Detect which cell encompasses the target text, then output its (X, Y) center coordinate. 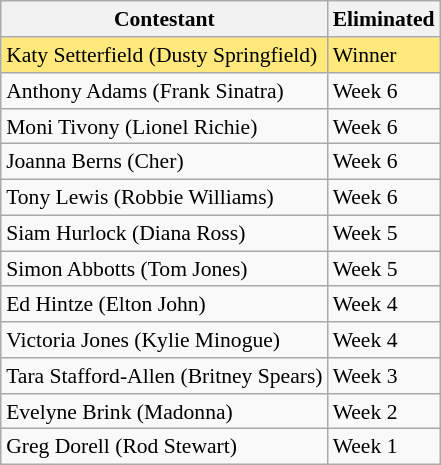
Victoria Jones (Kylie Minogue) (164, 340)
Week 1 (384, 447)
Katy Setterfield (Dusty Springfield) (164, 55)
Joanna Berns (Cher) (164, 162)
Moni Tivony (Lionel Richie) (164, 126)
Week 3 (384, 376)
Evelyne Brink (Madonna) (164, 411)
Simon Abbotts (Tom Jones) (164, 269)
Anthony Adams (Frank Sinatra) (164, 91)
Ed Hintze (Elton John) (164, 304)
Eliminated (384, 19)
Week 2 (384, 411)
Siam Hurlock (Diana Ross) (164, 233)
Winner (384, 55)
Greg Dorell (Rod Stewart) (164, 447)
Tara Stafford-Allen (Britney Spears) (164, 376)
Tony Lewis (Robbie Williams) (164, 197)
Contestant (164, 19)
